Find where the given text appears and provide that cell's center as [x, y] coordinate. 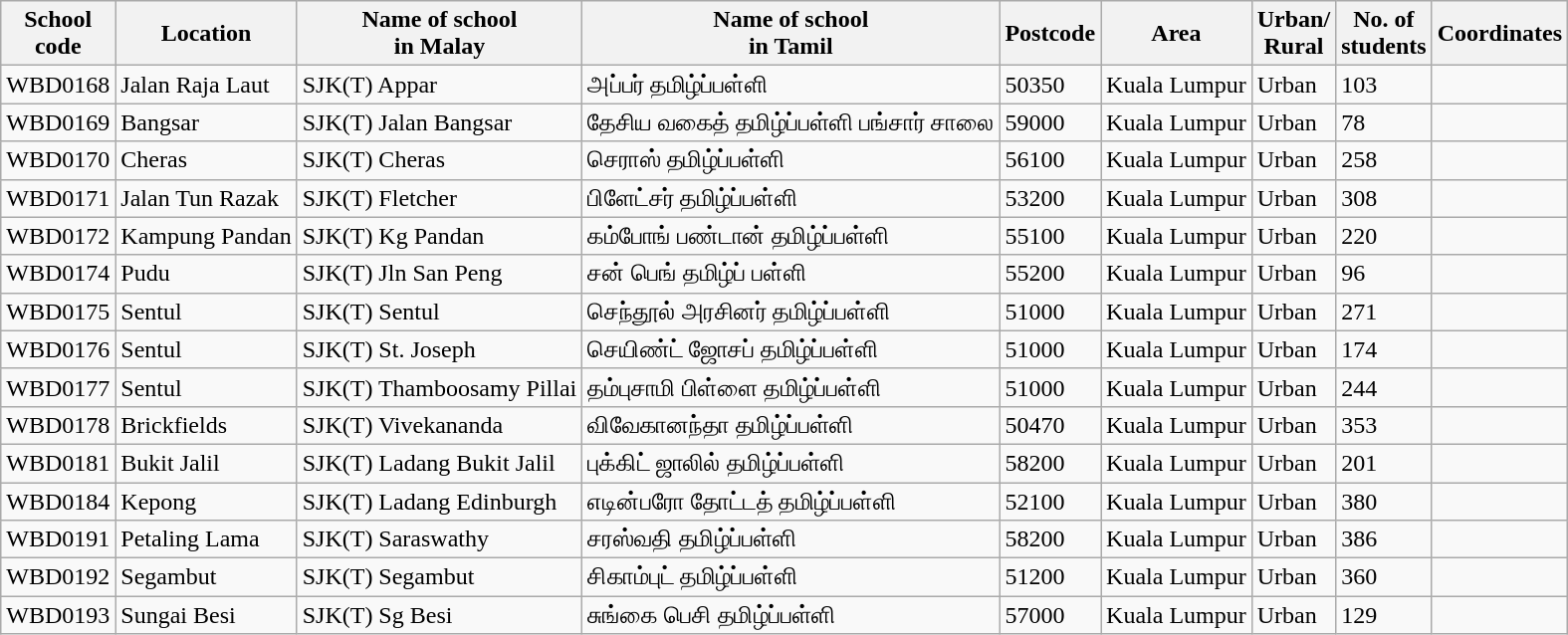
Name of schoolin Tamil [790, 34]
96 [1384, 274]
201 [1384, 463]
செயிண்ட் ஜோசப் தமிழ்ப்பள்ளி [790, 349]
Petaling Lama [206, 539]
244 [1384, 387]
51200 [1050, 577]
அப்பர் தமிழ்ப்பள்ளி [790, 85]
59000 [1050, 122]
Cheras [206, 160]
174 [1384, 349]
WBD0178 [58, 425]
Postcode [1050, 34]
WBD0192 [58, 577]
Kepong [206, 501]
Bukit Jalil [206, 463]
தேசிய வகைத் தமிழ்ப்பள்ளி பங்சார் சாலை [790, 122]
78 [1384, 122]
கம்போங் பண்டான் தமிழ்ப்பள்ளி [790, 236]
WBD0193 [58, 615]
SJK(T) Segambut [440, 577]
WBD0181 [58, 463]
SJK(T) Sg Besi [440, 615]
எடின்பரோ தோட்டத் தமிழ்ப்பள்ளி [790, 501]
SJK(T) Sentul [440, 312]
WBD0169 [58, 122]
SJK(T) Appar [440, 85]
SJK(T) Vivekananda [440, 425]
SJK(T) Jalan Bangsar [440, 122]
சுங்கை பெசி தமிழ்ப்பள்ளி [790, 615]
52100 [1050, 501]
Schoolcode [58, 34]
SJK(T) Kg Pandan [440, 236]
SJK(T) Thamboosamy Pillai [440, 387]
SJK(T) Fletcher [440, 198]
WBD0168 [58, 85]
WBD0170 [58, 160]
WBD0176 [58, 349]
Bangsar [206, 122]
353 [1384, 425]
386 [1384, 539]
சரஸ்வதி தமிழ்ப்பள்ளி [790, 539]
Jalan Raja Laut [206, 85]
53200 [1050, 198]
விவேகானந்தா தமிழ்ப்பள்ளி [790, 425]
103 [1384, 85]
WBD0177 [58, 387]
308 [1384, 198]
செந்தூல் அரசினர் தமிழ்ப்பள்ளி [790, 312]
50350 [1050, 85]
380 [1384, 501]
சன் பெங் தமிழ்ப் பள்ளி [790, 274]
WBD0191 [58, 539]
WBD0172 [58, 236]
Area [1177, 34]
SJK(T) Cheras [440, 160]
புக்கிட் ஜாலில் தமிழ்ப்பள்ளி [790, 463]
55200 [1050, 274]
Name of schoolin Malay [440, 34]
SJK(T) Jln San Peng [440, 274]
129 [1384, 615]
செராஸ் தமிழ்ப்பள்ளி [790, 160]
271 [1384, 312]
சிகாம்புட் தமிழ்ப்பள்ளி [790, 577]
No. ofstudents [1384, 34]
258 [1384, 160]
தம்புசாமி பிள்ளை தமிழ்ப்பள்ளி [790, 387]
Segambut [206, 577]
Coordinates [1499, 34]
Location [206, 34]
SJK(T) Ladang Edinburgh [440, 501]
55100 [1050, 236]
பிளேட்சர் தமிழ்ப்பள்ளி [790, 198]
57000 [1050, 615]
Kampung Pandan [206, 236]
WBD0175 [58, 312]
360 [1384, 577]
WBD0171 [58, 198]
SJK(T) Saraswathy [440, 539]
50470 [1050, 425]
56100 [1050, 160]
Jalan Tun Razak [206, 198]
Pudu [206, 274]
WBD0184 [58, 501]
Urban/Rural [1293, 34]
220 [1384, 236]
WBD0174 [58, 274]
Sungai Besi [206, 615]
SJK(T) Ladang Bukit Jalil [440, 463]
SJK(T) St. Joseph [440, 349]
Brickfields [206, 425]
